Pinpoint the cell where the given text exists, returning its [X, Y] midpoint coordinate. 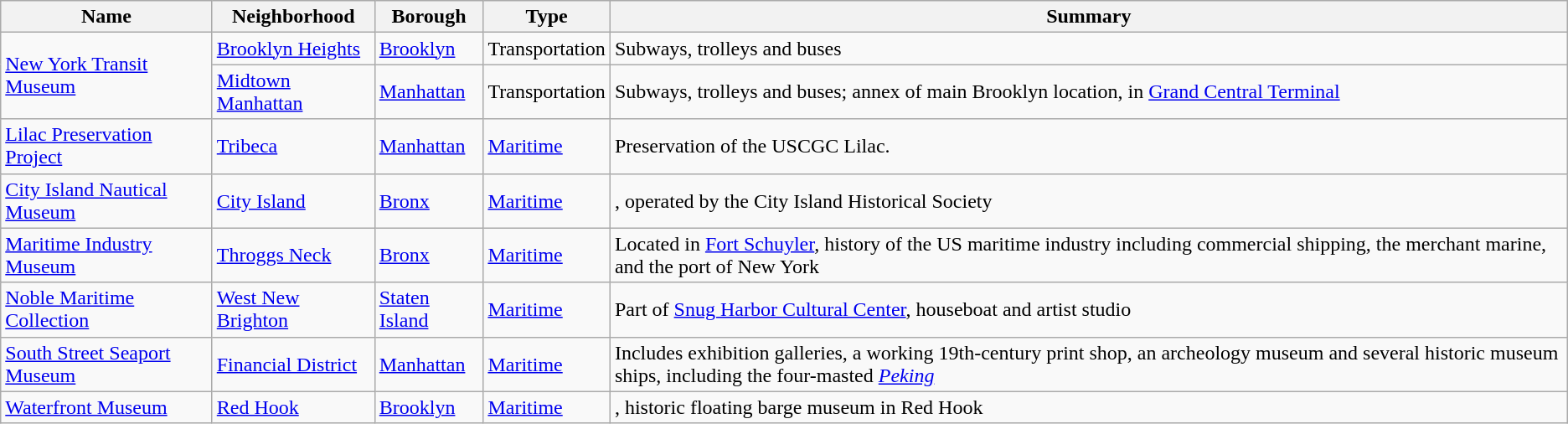
Lilac Preservation Project [106, 146]
Located in Fort Schuyler, history of the US maritime industry including commercial shipping, the merchant marine, and the port of New York [1089, 255]
Maritime Industry Museum [106, 255]
Borough [429, 17]
Throggs Neck [293, 255]
Subways, trolleys and buses; annex of main Brooklyn location, in Grand Central Terminal [1089, 92]
, operated by the City Island Historical Society [1089, 201]
Tribeca [293, 146]
City Island [293, 201]
West New Brighton [293, 310]
Brooklyn Heights [293, 49]
Financial District [293, 364]
Subways, trolleys and buses [1089, 49]
South Street Seaport Museum [106, 364]
Staten Island [429, 310]
Red Hook [293, 407]
Type [547, 17]
Part of Snug Harbor Cultural Center, houseboat and artist studio [1089, 310]
City Island Nautical Museum [106, 201]
Waterfront Museum [106, 407]
Noble Maritime Collection [106, 310]
Neighborhood [293, 17]
Midtown Manhattan [293, 92]
Preservation of the USCGC Lilac. [1089, 146]
Name [106, 17]
Summary [1089, 17]
New York Transit Museum [106, 75]
, historic floating barge museum in Red Hook [1089, 407]
